Capture the cell that displays the provided text and extract its (X, Y) central coordinate. 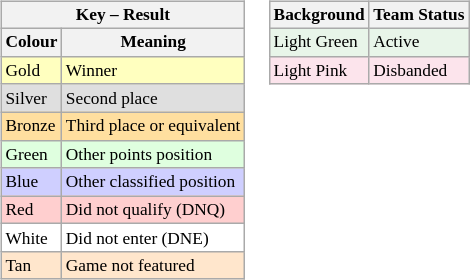
Bronze (31, 126)
Green (31, 154)
Winner (154, 70)
Did not enter (DNE) (154, 238)
Silver (31, 98)
Second place (154, 98)
Tan (31, 266)
Light Pink (319, 70)
Third place or equivalent (154, 126)
Blue (31, 182)
Active (419, 42)
Other classified position (154, 182)
Colour (31, 42)
Did not qualify (DNQ) (154, 210)
Gold (31, 70)
Meaning (154, 42)
Red (31, 210)
Background (319, 15)
Light Green (319, 42)
Other points position (154, 154)
Disbanded (419, 70)
Team Status (419, 15)
White (31, 238)
Key – Result (122, 15)
Game not featured (154, 266)
